Output the [x, y] coordinate of the center of the cell containing the given text.  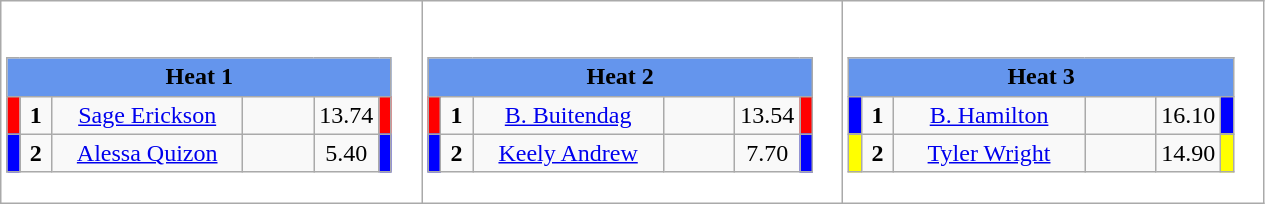
5.40 [346, 153]
Keely Andrew [568, 153]
Sage Erickson [148, 115]
Heat 1 1 Sage Erickson 13.74 2 Alessa Quizon 5.40 [212, 102]
13.74 [346, 115]
Heat 3 1 B. Hamilton 16.10 2 Tyler Wright 14.90 [1054, 102]
Alessa Quizon [148, 153]
16.10 [1188, 115]
7.70 [768, 153]
B. Hamilton [990, 115]
14.90 [1188, 153]
Tyler Wright [990, 153]
B. Buitendag [568, 115]
Heat 1 [199, 77]
Heat 3 [1041, 77]
Heat 2 [620, 77]
13.54 [768, 115]
Heat 2 1 B. Buitendag 13.54 2 Keely Andrew 7.70 [632, 102]
